Capture the cell that displays the provided text and extract its (X, Y) central coordinate. 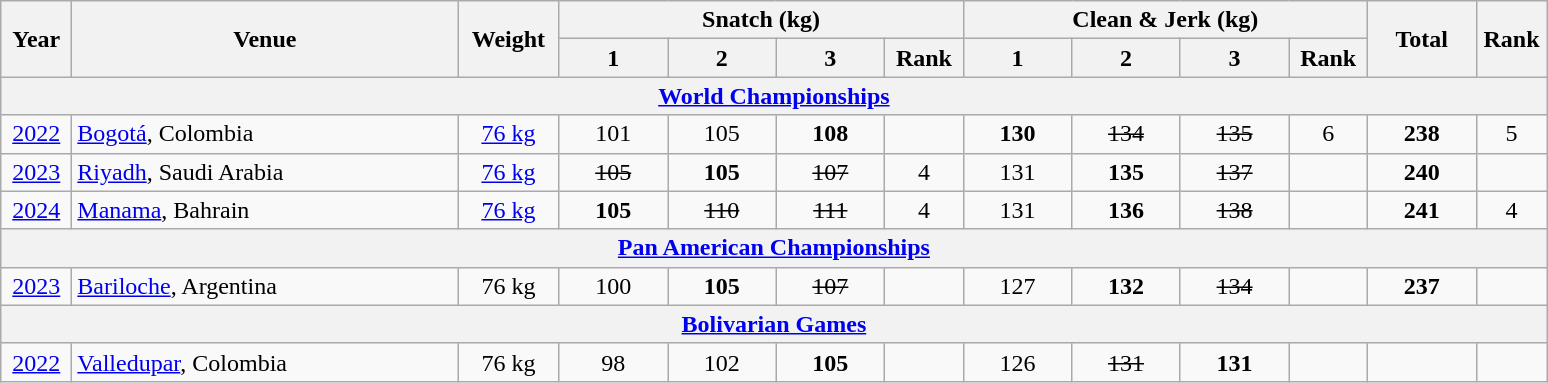
World Championships (774, 96)
238 (1422, 134)
132 (1126, 286)
102 (722, 362)
Manama, Bahrain (265, 210)
Bogotá, Colombia (265, 134)
111 (830, 210)
240 (1422, 172)
Total (1422, 39)
5 (1512, 134)
98 (614, 362)
127 (1018, 286)
108 (830, 134)
Clean & Jerk (kg) (1165, 20)
6 (1328, 134)
241 (1422, 210)
137 (1234, 172)
Weight (508, 39)
237 (1422, 286)
Pan American Championships (774, 248)
Snatch (kg) (761, 20)
Year (36, 39)
Bariloche, Argentina (265, 286)
110 (722, 210)
130 (1018, 134)
138 (1234, 210)
Riyadh, Saudi Arabia (265, 172)
2024 (36, 210)
136 (1126, 210)
Valledupar, Colombia (265, 362)
101 (614, 134)
Venue (265, 39)
100 (614, 286)
Bolivarian Games (774, 324)
126 (1018, 362)
